Determine the [x, y] coordinate at the center of the cell enclosing the given text.  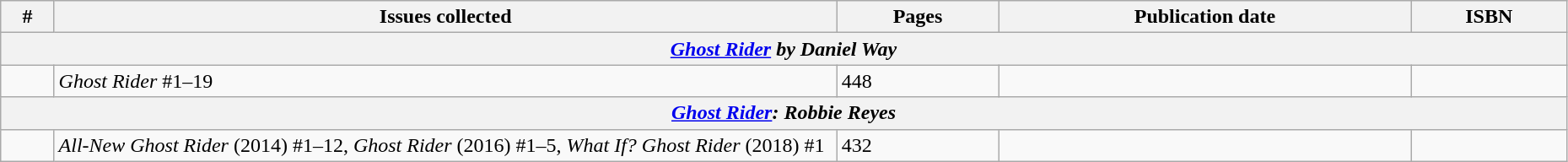
# [27, 17]
448 [918, 81]
Ghost Rider: Robbie Reyes [784, 113]
Ghost Rider #1–19 [445, 81]
Ghost Rider by Daniel Way [784, 49]
Pages [918, 17]
All-New Ghost Rider (2014) #1–12, Ghost Rider (2016) #1–5, What If? Ghost Rider (2018) #1 [445, 145]
Issues collected [445, 17]
Publication date [1205, 17]
432 [918, 145]
ISBN [1489, 17]
